Determine the [X, Y] coordinate at the center of the cell enclosing the given text.  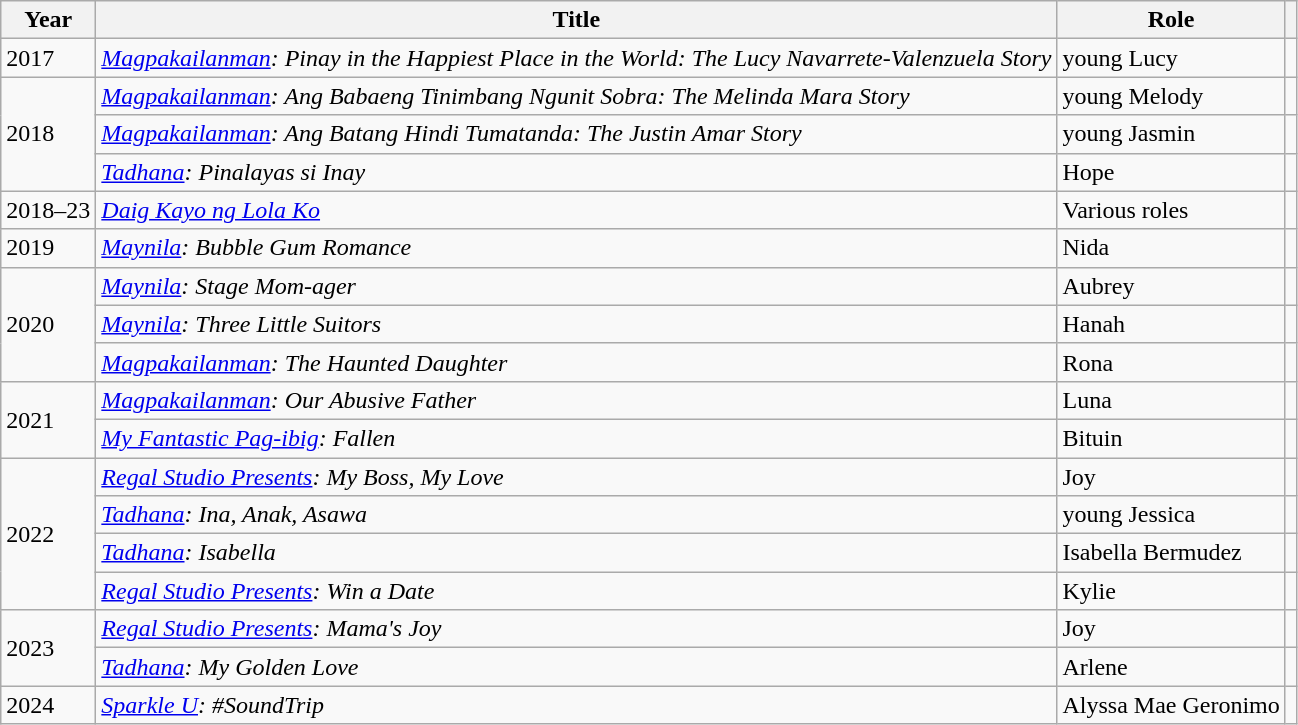
2018–23 [48, 210]
2022 [48, 534]
Alyssa Mae Geronimo [1171, 705]
Tadhana: Pinalayas si Inay [576, 172]
Arlene [1171, 667]
2019 [48, 248]
Regal Studio Presents: Mama's Joy [576, 629]
young Jessica [1171, 515]
Hope [1171, 172]
Magpakailanman: Our Abusive Father [576, 400]
Magpakailanman: Pinay in the Happiest Place in the World: The Lucy Navarrete-Valenzuela Story [576, 58]
Regal Studio Presents: My Boss, My Love [576, 477]
Magpakailanman: Ang Babaeng Tinimbang Ngunit Sobra: The Melinda Mara Story [576, 96]
Magpakailanman: The Haunted Daughter [576, 362]
Role [1171, 20]
young Melody [1171, 96]
Rona [1171, 362]
Regal Studio Presents: Win a Date [576, 591]
Daig Kayo ng Lola Ko [576, 210]
young Jasmin [1171, 134]
young Lucy [1171, 58]
2024 [48, 705]
My Fantastic Pag-ibig: Fallen [576, 438]
Tadhana: My Golden Love [576, 667]
Luna [1171, 400]
Isabella Bermudez [1171, 553]
Hanah [1171, 324]
Maynila: Stage Mom-ager [576, 286]
2021 [48, 419]
Maynila: Three Little Suitors [576, 324]
2020 [48, 324]
2018 [48, 134]
Bituin [1171, 438]
Tadhana: Ina, Anak, Asawa [576, 515]
Year [48, 20]
Title [576, 20]
Nida [1171, 248]
Kylie [1171, 591]
Aubrey [1171, 286]
Maynila: Bubble Gum Romance [576, 248]
Sparkle U: #SoundTrip [576, 705]
Various roles [1171, 210]
Tadhana: Isabella [576, 553]
Magpakailanman: Ang Batang Hindi Tumatanda: The Justin Amar Story [576, 134]
2017 [48, 58]
2023 [48, 648]
